Scan for the cell matching the given text and deliver its [X, Y] coordinate at center. 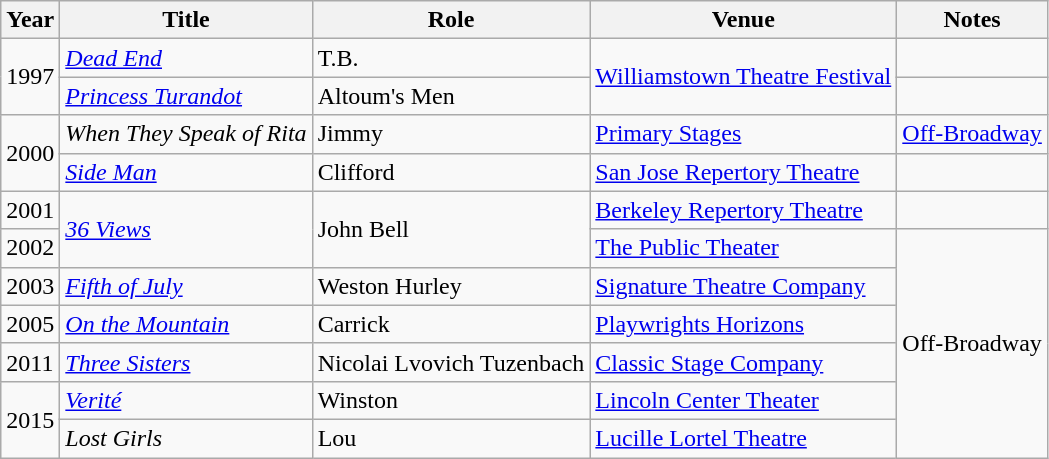
John Bell [451, 229]
Altoum's Men [451, 96]
Williamstown Theatre Festival [744, 77]
Clifford [451, 172]
Verité [186, 400]
T.B. [451, 58]
Princess Turandot [186, 96]
Notes [972, 20]
San Jose Repertory Theatre [744, 172]
Primary Stages [744, 134]
Lucille Lortel Theatre [744, 438]
Jimmy [451, 134]
Venue [744, 20]
2015 [30, 419]
Three Sisters [186, 362]
Lost Girls [186, 438]
2002 [30, 248]
Dead End [186, 58]
2005 [30, 324]
Signature Theatre Company [744, 286]
Side Man [186, 172]
2001 [30, 210]
Nicolai Lvovich Tuzenbach [451, 362]
Classic Stage Company [744, 362]
Lincoln Center Theater [744, 400]
Weston Hurley [451, 286]
The Public Theater [744, 248]
Year [30, 20]
Lou [451, 438]
2000 [30, 153]
36 Views [186, 229]
Role [451, 20]
2011 [30, 362]
Playwrights Horizons [744, 324]
Berkeley Repertory Theatre [744, 210]
1997 [30, 77]
Winston [451, 400]
When They Speak of Rita [186, 134]
Fifth of July [186, 286]
Title [186, 20]
Carrick [451, 324]
On the Mountain [186, 324]
2003 [30, 286]
